Detect which cell encompasses the target text, then output its (x, y) center coordinate. 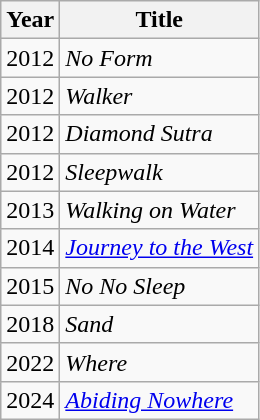
Title (160, 20)
2015 (30, 286)
Abiding Nowhere (160, 400)
No No Sleep (160, 286)
Where (160, 362)
Year (30, 20)
Journey to the West (160, 248)
No Form (160, 58)
2014 (30, 248)
2018 (30, 324)
Diamond Sutra (160, 134)
2024 (30, 400)
Walker (160, 96)
Walking on Water (160, 210)
Sand (160, 324)
Sleepwalk (160, 172)
2013 (30, 210)
2022 (30, 362)
